Determine the [X, Y] coordinate at the center of the cell enclosing the given text.  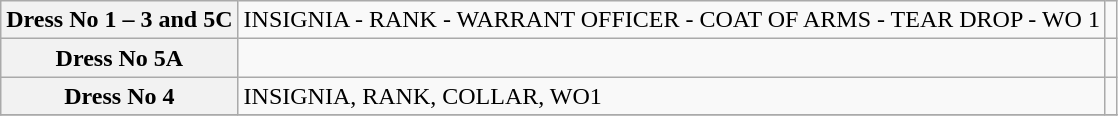
Dress No 4 [120, 96]
INSIGNIA, RANK, COLLAR, WO1 [672, 96]
INSIGNIA - RANK - WARRANT OFFICER - COAT OF ARMS - TEAR DROP - WO 1 [672, 20]
Dress No 1 – 3 and 5C [120, 20]
Dress No 5A [120, 58]
